For the text-containing cell, return its midpoint in (X, Y) coordinate format. 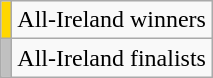
All-Ireland winners (112, 20)
All-Ireland finalists (112, 58)
